Locate the cell with the specified text and output its (x, y) center coordinate. 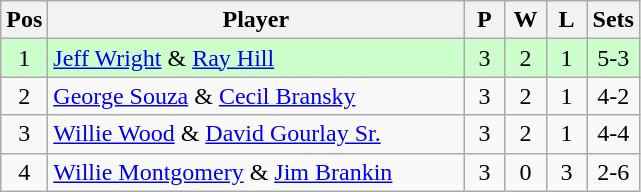
4-4 (613, 134)
W (526, 20)
Pos (24, 20)
2-6 (613, 172)
0 (526, 172)
4-2 (613, 96)
Sets (613, 20)
George Souza & Cecil Bransky (256, 96)
4 (24, 172)
Willie Montgomery & Jim Brankin (256, 172)
P (484, 20)
Player (256, 20)
L (566, 20)
Willie Wood & David Gourlay Sr. (256, 134)
5-3 (613, 58)
Jeff Wright & Ray Hill (256, 58)
